Find where the given text appears and provide that cell's center as (x, y) coordinate. 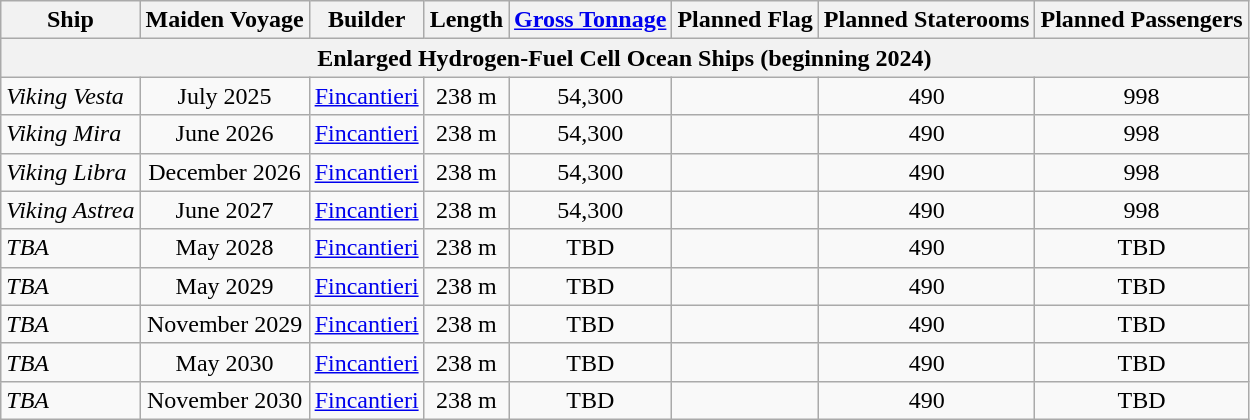
Viking Mira (70, 134)
June 2026 (224, 134)
Ship (70, 20)
Length (466, 20)
Viking Vesta (70, 96)
May 2028 (224, 248)
Viking Astrea (70, 210)
July 2025 (224, 96)
Planned Staterooms (926, 20)
Maiden Voyage (224, 20)
Enlarged Hydrogen-Fuel Cell Ocean Ships (beginning 2024) (624, 58)
November 2030 (224, 400)
Builder (366, 20)
June 2027 (224, 210)
December 2026 (224, 172)
May 2030 (224, 362)
Gross Tonnage (590, 20)
November 2029 (224, 324)
May 2029 (224, 286)
Viking Libra (70, 172)
Planned Passengers (1142, 20)
Planned Flag (745, 20)
